Scan for the cell matching the given text and deliver its [x, y] coordinate at center. 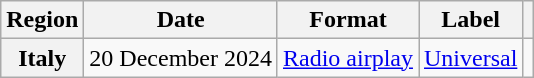
Date [181, 20]
Region [42, 20]
Universal [470, 58]
Italy [42, 58]
Label [470, 20]
Radio airplay [348, 58]
Format [348, 20]
20 December 2024 [181, 58]
